From the cell containing the given text, extract its center point as [X, Y] coordinate. 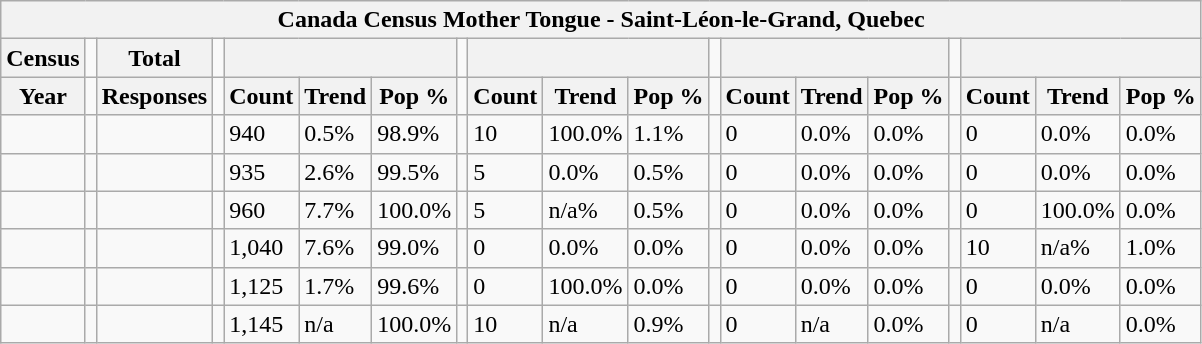
99.0% [414, 248]
1,040 [262, 248]
2.6% [336, 172]
7.6% [336, 248]
935 [262, 172]
99.5% [414, 172]
1.7% [336, 286]
1,125 [262, 286]
Census [43, 58]
Canada Census Mother Tongue - Saint-Léon-le-Grand, Quebec [602, 20]
960 [262, 210]
940 [262, 134]
0.9% [668, 324]
Total [154, 58]
1.1% [668, 134]
Year [43, 96]
1.0% [1160, 248]
1,145 [262, 324]
99.6% [414, 286]
Responses [154, 96]
7.7% [336, 210]
98.9% [414, 134]
